Provide the [X, Y] coordinate of the cell's center where the given text is located.  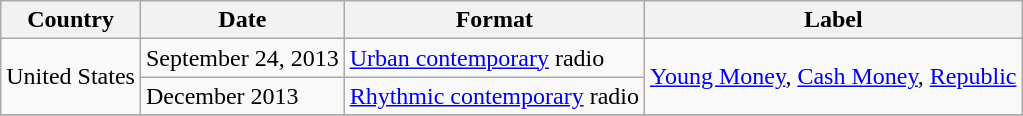
Urban contemporary radio [494, 58]
December 2013 [242, 96]
Young Money, Cash Money, Republic [833, 77]
Country [71, 20]
United States [71, 77]
Date [242, 20]
Label [833, 20]
Rhythmic contemporary radio [494, 96]
Format [494, 20]
September 24, 2013 [242, 58]
